Detect which cell encompasses the target text, then output its [x, y] center coordinate. 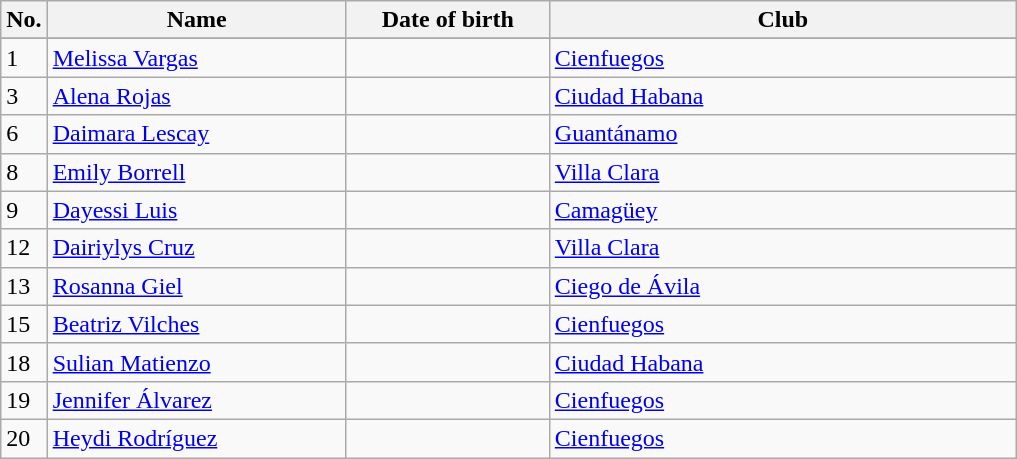
Sulian Matienzo [196, 362]
Ciego de Ávila [782, 286]
Guantánamo [782, 134]
Name [196, 20]
13 [24, 286]
18 [24, 362]
Dairiylys Cruz [196, 248]
No. [24, 20]
Club [782, 20]
15 [24, 324]
Jennifer Álvarez [196, 400]
12 [24, 248]
Emily Borrell [196, 172]
Beatriz Vilches [196, 324]
Melissa Vargas [196, 58]
3 [24, 96]
20 [24, 438]
Rosanna Giel [196, 286]
Alena Rojas [196, 96]
8 [24, 172]
19 [24, 400]
1 [24, 58]
Date of birth [448, 20]
Daimara Lescay [196, 134]
9 [24, 210]
Camagüey [782, 210]
Heydi Rodríguez [196, 438]
Dayessi Luis [196, 210]
6 [24, 134]
